Return the (x, y) coordinate for the center point of the cell that contains the specified text.  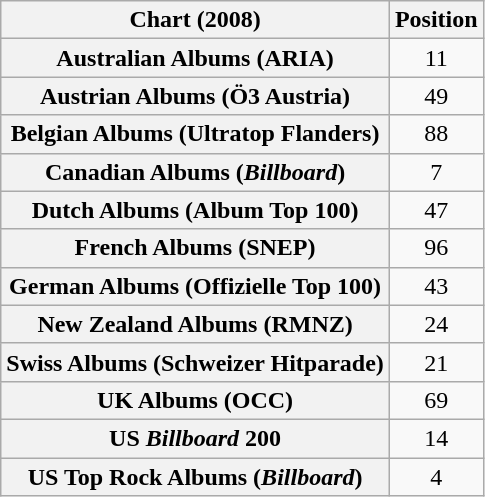
88 (436, 134)
Belgian Albums (Ultratop Flanders) (196, 134)
French Albums (SNEP) (196, 248)
UK Albums (OCC) (196, 400)
Dutch Albums (Album Top 100) (196, 210)
Chart (2008) (196, 20)
11 (436, 58)
Austrian Albums (Ö3 Austria) (196, 96)
21 (436, 362)
47 (436, 210)
24 (436, 324)
US Billboard 200 (196, 438)
43 (436, 286)
US Top Rock Albums (Billboard) (196, 477)
Swiss Albums (Schweizer Hitparade) (196, 362)
96 (436, 248)
German Albums (Offizielle Top 100) (196, 286)
Australian Albums (ARIA) (196, 58)
69 (436, 400)
4 (436, 477)
Position (436, 20)
Canadian Albums (Billboard) (196, 172)
New Zealand Albums (RMNZ) (196, 324)
7 (436, 172)
14 (436, 438)
49 (436, 96)
